Pinpoint the cell where the given text exists, returning its [x, y] midpoint coordinate. 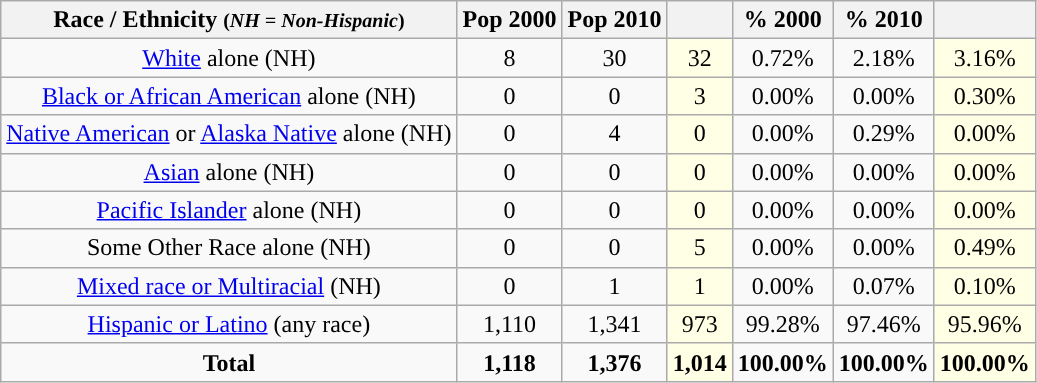
0.07% [884, 286]
Pacific Islander alone (NH) [229, 210]
30 [614, 58]
Some Other Race alone (NH) [229, 248]
% 2010 [884, 20]
Race / Ethnicity (NH = Non-Hispanic) [229, 20]
% 2000 [782, 20]
97.46% [884, 324]
0.30% [984, 96]
0.72% [782, 58]
Mixed race or Multiracial (NH) [229, 286]
1,341 [614, 324]
8 [510, 58]
973 [700, 324]
1,014 [700, 362]
95.96% [984, 324]
99.28% [782, 324]
0.49% [984, 248]
Asian alone (NH) [229, 172]
Native American or Alaska Native alone (NH) [229, 134]
Hispanic or Latino (any race) [229, 324]
Pop 2010 [614, 20]
32 [700, 58]
0.10% [984, 286]
5 [700, 248]
4 [614, 134]
White alone (NH) [229, 58]
1,376 [614, 362]
Total [229, 362]
1,110 [510, 324]
3 [700, 96]
3.16% [984, 58]
Black or African American alone (NH) [229, 96]
0.29% [884, 134]
Pop 2000 [510, 20]
1,118 [510, 362]
2.18% [884, 58]
